Output the [X, Y] coordinate of the center of the cell containing the given text.  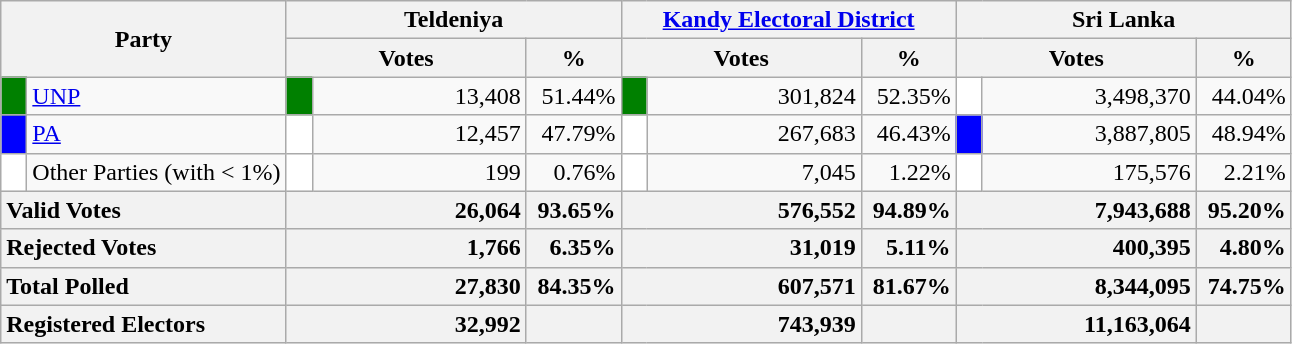
Total Polled [144, 286]
27,830 [406, 286]
13,408 [419, 96]
1.22% [908, 172]
Registered Electors [144, 324]
607,571 [741, 286]
7,943,688 [1076, 210]
1,766 [406, 248]
PA [156, 134]
48.94% [1244, 134]
6.35% [574, 248]
743,939 [741, 324]
Rejected Votes [144, 248]
Sri Lanka [1124, 20]
26,064 [406, 210]
46.43% [908, 134]
0.76% [574, 172]
94.89% [908, 210]
7,045 [754, 172]
51.44% [574, 96]
UNP [156, 96]
576,552 [741, 210]
5.11% [908, 248]
267,683 [754, 134]
400,395 [1076, 248]
301,824 [754, 96]
8,344,095 [1076, 286]
32,992 [406, 324]
199 [419, 172]
47.79% [574, 134]
52.35% [908, 96]
Kandy Electoral District [788, 20]
95.20% [1244, 210]
Valid Votes [144, 210]
Teldeniya [454, 20]
84.35% [574, 286]
3,498,370 [1089, 96]
2.21% [1244, 172]
12,457 [419, 134]
74.75% [1244, 286]
81.67% [908, 286]
44.04% [1244, 96]
31,019 [741, 248]
Other Parties (with < 1%) [156, 172]
3,887,805 [1089, 134]
4.80% [1244, 248]
Party [144, 39]
93.65% [574, 210]
11,163,064 [1076, 324]
175,576 [1089, 172]
